Pinpoint the cell where the given text exists, returning its (x, y) midpoint coordinate. 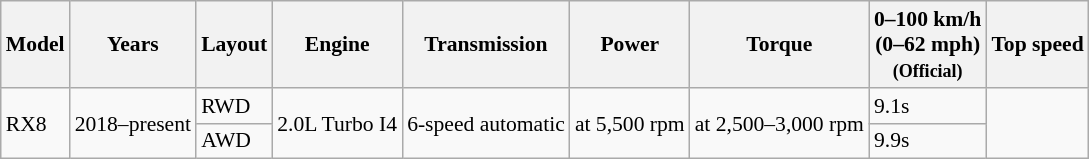
Model (36, 44)
at 5,500 rpm (630, 124)
AWD (234, 141)
RX8 (36, 124)
2.0L Turbo I4 (337, 124)
Torque (780, 44)
Transmission (486, 44)
6-speed automatic (486, 124)
9.9s (928, 141)
Top speed (1037, 44)
Power (630, 44)
RWD (234, 106)
9.1s (928, 106)
2018–present (133, 124)
Layout (234, 44)
at 2,500–3,000 rpm (780, 124)
Engine (337, 44)
Years (133, 44)
0–100 km/h(0–62 mph)(Official) (928, 44)
